For the text-containing cell, return its midpoint in (X, Y) coordinate format. 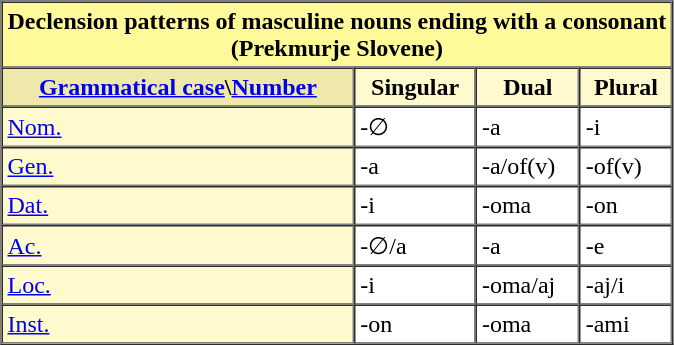
Dual (528, 88)
-aj/i (626, 286)
Dat. (178, 206)
-∅/a (415, 245)
Ac. (178, 245)
-of(v) (626, 166)
Grammatical case\Number (178, 88)
-e (626, 245)
Loc. (178, 286)
Singular (415, 88)
Declension patterns of masculine nouns ending with a consonant(Prekmurje Slovene) (338, 35)
Gen. (178, 166)
-oma/aj (528, 286)
Plural (626, 88)
-a/of(v) (528, 166)
Nom. (178, 126)
-ami (626, 324)
-∅ (415, 126)
Inst. (178, 324)
